Identify which cell holds the provided text, then report its [X, Y] central coordinate. 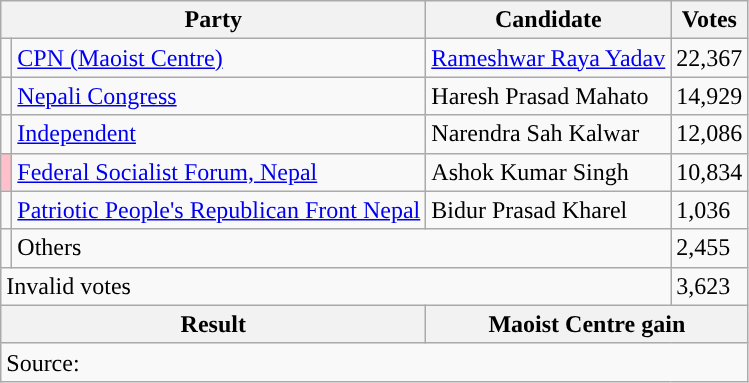
Bidur Prasad Kharel [548, 210]
1,036 [710, 210]
Rameshwar Raya Yadav [548, 58]
Others [342, 248]
Maoist Centre gain [587, 324]
Source: [374, 362]
12,086 [710, 134]
Result [214, 324]
Haresh Prasad Mahato [548, 96]
Patriotic People's Republican Front Nepal [219, 210]
Votes [710, 20]
Nepali Congress [219, 96]
Independent [219, 134]
Narendra Sah Kalwar [548, 134]
Ashok Kumar Singh [548, 172]
14,929 [710, 96]
Invalid votes [336, 286]
22,367 [710, 58]
Party [214, 20]
CPN (Maoist Centre) [219, 58]
3,623 [710, 286]
2,455 [710, 248]
10,834 [710, 172]
Federal Socialist Forum, Nepal [219, 172]
Candidate [548, 20]
